Find where the given text appears and provide that cell's center as (x, y) coordinate. 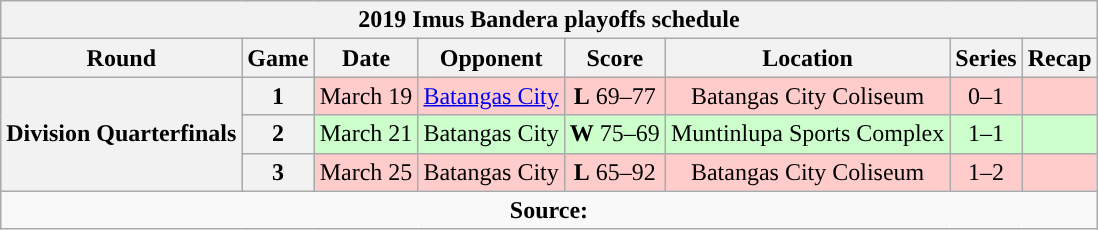
Score (614, 58)
March 25 (366, 172)
March 19 (366, 96)
1–1 (986, 134)
Game (278, 58)
Round (122, 58)
Date (366, 58)
Muntinlupa Sports Complex (807, 134)
Source: (549, 210)
2019 Imus Bandera playoffs schedule (549, 20)
Opponent (491, 58)
Location (807, 58)
Series (986, 58)
L 65–92 (614, 172)
W 75–69 (614, 134)
3 (278, 172)
L 69–77 (614, 96)
March 21 (366, 134)
1 (278, 96)
2 (278, 134)
Recap (1060, 58)
0–1 (986, 96)
1–2 (986, 172)
Division Quarterfinals (122, 134)
